Pinpoint the cell where the given text exists, returning its (x, y) midpoint coordinate. 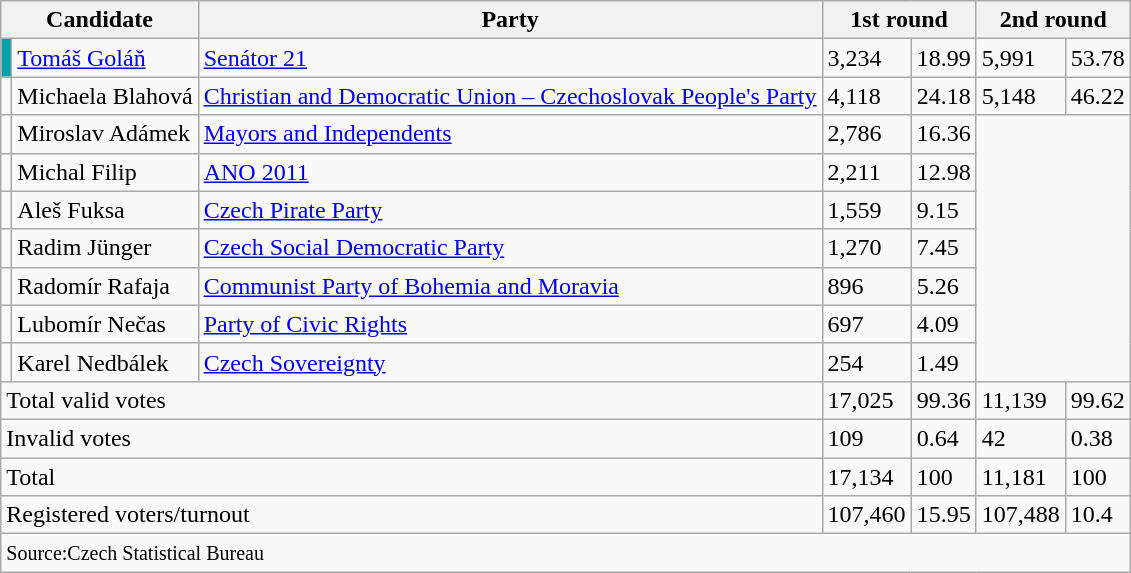
896 (866, 286)
5,148 (1020, 96)
Total (412, 477)
53.78 (1098, 58)
Radomír Rafaja (105, 286)
3,234 (866, 58)
107,460 (866, 515)
Senátor 21 (510, 58)
11,139 (1020, 400)
5,991 (1020, 58)
2nd round (1053, 20)
7.45 (944, 248)
107,488 (1020, 515)
Czech Pirate Party (510, 210)
16.36 (944, 134)
1,270 (866, 248)
12.98 (944, 172)
42 (1020, 438)
5.26 (944, 286)
15.95 (944, 515)
Michal Filip (105, 172)
10.4 (1098, 515)
Czech Social Democratic Party (510, 248)
697 (866, 324)
Christian and Democratic Union – Czechoslovak People's Party (510, 96)
1.49 (944, 362)
Party (510, 20)
Radim Jünger (105, 248)
Registered voters/turnout (412, 515)
Mayors and Independents (510, 134)
18.99 (944, 58)
99.36 (944, 400)
Karel Nedbálek (105, 362)
Aleš Fuksa (105, 210)
Tomáš Goláň (105, 58)
Czech Sovereignty (510, 362)
1,559 (866, 210)
Party of Civic Rights (510, 324)
Total valid votes (412, 400)
Communist Party of Bohemia and Moravia (510, 286)
9.15 (944, 210)
2,211 (866, 172)
Invalid votes (412, 438)
2,786 (866, 134)
46.22 (1098, 96)
0.38 (1098, 438)
99.62 (1098, 400)
Michaela Blahová (105, 96)
17,134 (866, 477)
254 (866, 362)
Lubomír Nečas (105, 324)
Source:Czech Statistical Bureau (566, 553)
109 (866, 438)
Candidate (100, 20)
1st round (899, 20)
17,025 (866, 400)
0.64 (944, 438)
11,181 (1020, 477)
4,118 (866, 96)
Miroslav Adámek (105, 134)
ANO 2011 (510, 172)
4.09 (944, 324)
24.18 (944, 96)
